Detect which cell encompasses the target text, then output its [x, y] center coordinate. 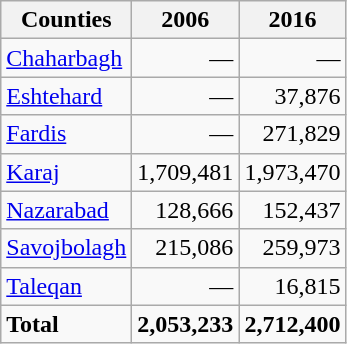
2,053,233 [186, 324]
Fardis [66, 134]
2,712,400 [292, 324]
1,709,481 [186, 172]
Taleqan [66, 286]
Chaharbagh [66, 58]
Nazarabad [66, 210]
Karaj [66, 172]
128,666 [186, 210]
Total [66, 324]
215,086 [186, 248]
2006 [186, 20]
Eshtehard [66, 96]
Savojbolagh [66, 248]
2016 [292, 20]
16,815 [292, 286]
271,829 [292, 134]
152,437 [292, 210]
Counties [66, 20]
37,876 [292, 96]
259,973 [292, 248]
1,973,470 [292, 172]
